Output the (X, Y) coordinate of the center of the cell containing the given text.  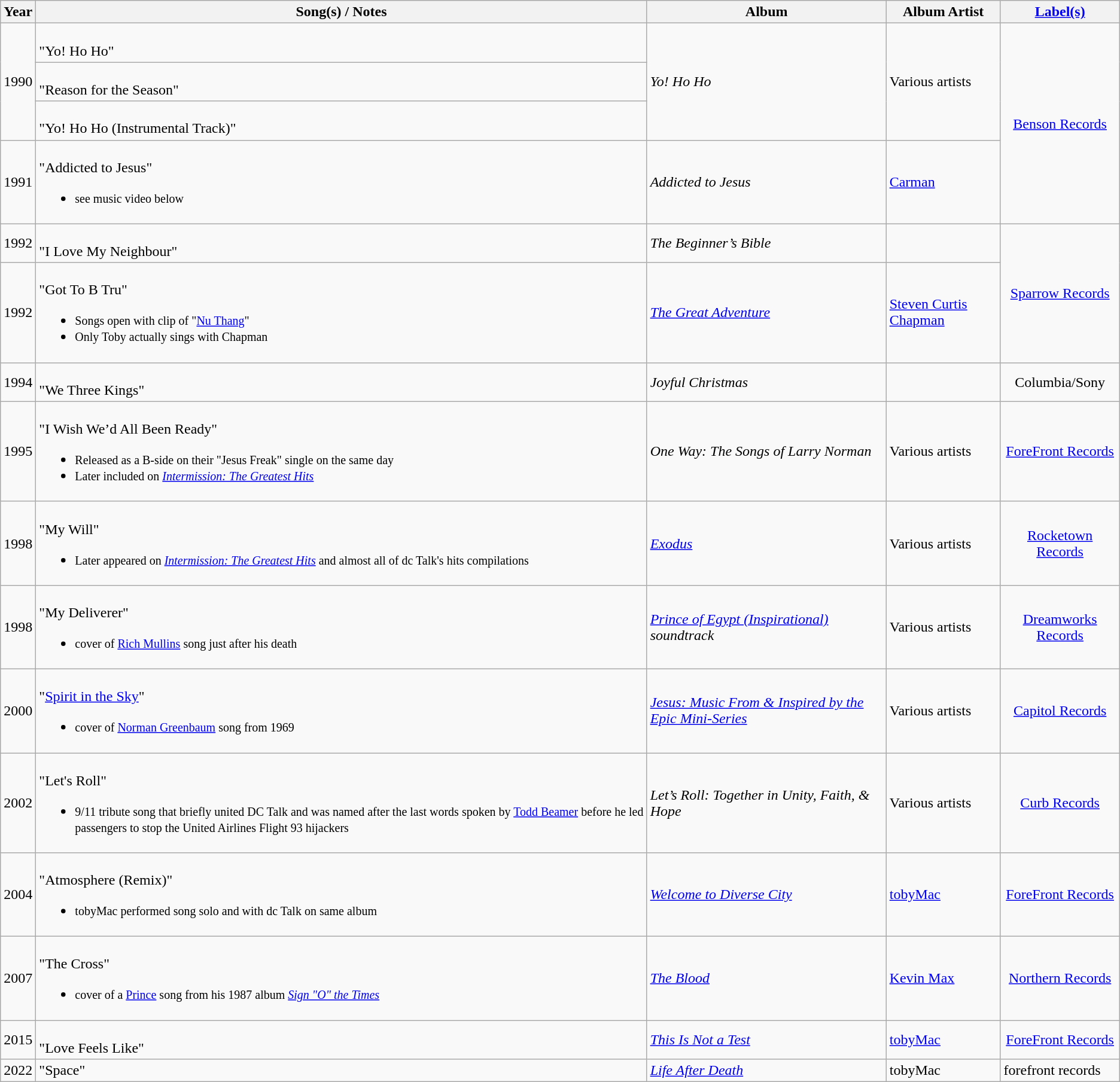
Addicted to Jesus (766, 182)
Let’s Roll: Together in Unity, Faith, & Hope (766, 803)
"Got To B Tru"Songs open with clip of "Nu Thang"Only Toby actually sings with Chapman (341, 312)
Benson Records (1060, 123)
Welcome to Diverse City (766, 895)
"Space" (341, 1071)
2015 (18, 1040)
The Blood (766, 979)
The Great Adventure (766, 312)
Life After Death (766, 1071)
"The Cross"cover of a Prince song from his 1987 album Sign "O" the Times (341, 979)
Jesus: Music From & Inspired by the Epic Mini-Series (766, 711)
Carman (943, 182)
Yo! Ho Ho (766, 81)
"My Will"Later appeared on Intermission: The Greatest Hits and almost all of dc Talk's hits compilations (341, 543)
2004 (18, 895)
"My Deliverer"cover of Rich Mullins song just after his death (341, 627)
2022 (18, 1071)
1995 (18, 451)
Sparrow Records (1060, 293)
Prince of Egypt (Inspirational) soundtrack (766, 627)
This Is Not a Test (766, 1040)
2007 (18, 979)
1990 (18, 81)
"I Love My Neighbour" (341, 243)
"Spirit in the Sky"cover of Norman Greenbaum song from 1969 (341, 711)
"Addicted to Jesus"see music video below (341, 182)
Dreamworks Records (1060, 627)
Steven Curtis Chapman (943, 312)
Year (18, 12)
Album Artist (943, 12)
Exodus (766, 543)
"Reason for the Season" (341, 81)
forefront records (1060, 1071)
Rocketown Records (1060, 543)
One Way: The Songs of Larry Norman (766, 451)
Curb Records (1060, 803)
Kevin Max (943, 979)
Northern Records (1060, 979)
Song(s) / Notes (341, 12)
2002 (18, 803)
1991 (18, 182)
Capitol Records (1060, 711)
"Yo! Ho Ho (Instrumental Track)" (341, 121)
"Yo! Ho Ho" (341, 43)
"We Three Kings" (341, 382)
Album (766, 12)
Columbia/Sony (1060, 382)
Joyful Christmas (766, 382)
1994 (18, 382)
Label(s) (1060, 12)
"Love Feels Like" (341, 1040)
"Atmosphere (Remix)"tobyMac performed song solo and with dc Talk on same album (341, 895)
2000 (18, 711)
"I Wish We’d All Been Ready"Released as a B-side on their "Jesus Freak" single on the same dayLater included on Intermission: The Greatest Hits (341, 451)
The Beginner’s Bible (766, 243)
